Detect which cell encompasses the target text, then output its (x, y) center coordinate. 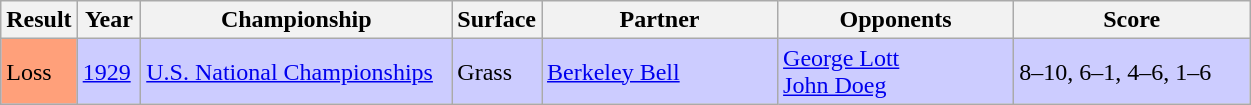
Opponents (896, 20)
Grass (497, 72)
8–10, 6–1, 4–6, 1–6 (1132, 72)
Year (109, 20)
Loss (39, 72)
U.S. National Championships (296, 72)
Surface (497, 20)
Score (1132, 20)
1929 (109, 72)
Partner (660, 20)
Result (39, 20)
George Lott John Doeg (896, 72)
Berkeley Bell (660, 72)
Championship (296, 20)
